Output the [x, y] coordinate of the center of the cell containing the given text.  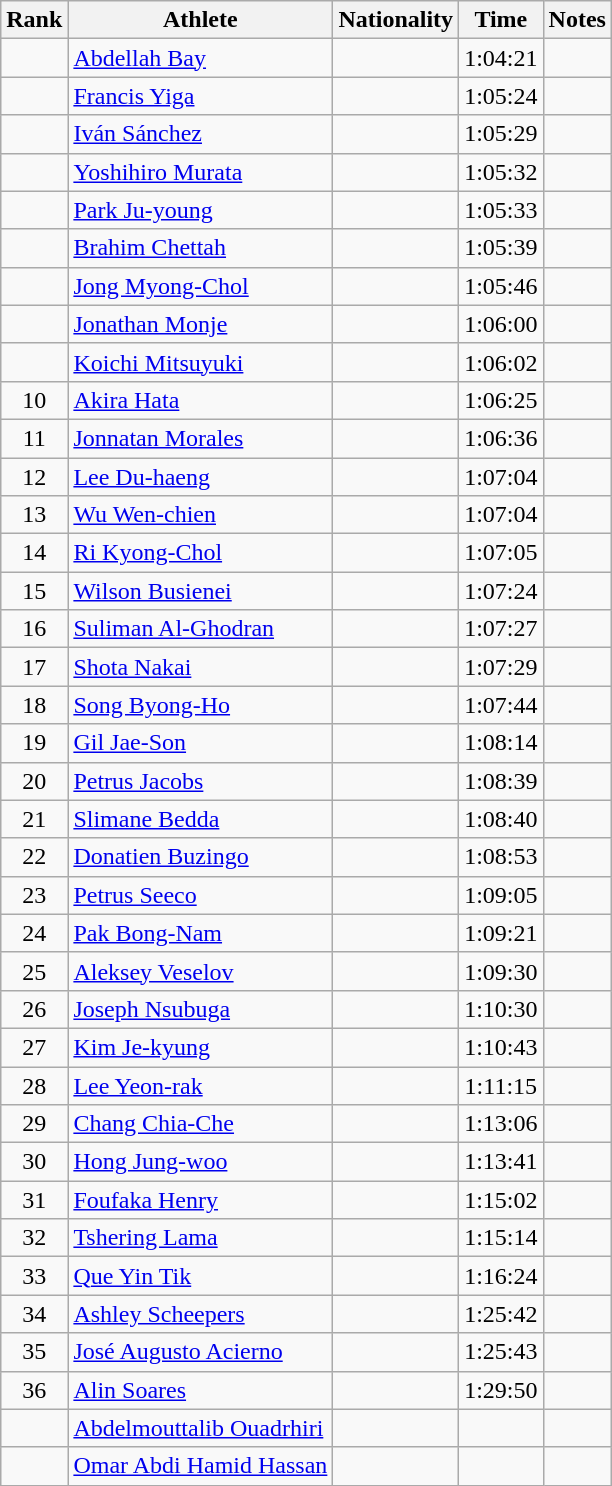
Abdellah Bay [200, 58]
Ri Kyong-Chol [200, 553]
Akira Hata [200, 400]
1:07:05 [501, 553]
1:07:27 [501, 629]
1:25:43 [501, 1352]
1:10:30 [501, 1009]
Foufaka Henry [200, 1200]
21 [34, 819]
22 [34, 857]
José Augusto Acierno [200, 1352]
33 [34, 1276]
Aleksey Veselov [200, 971]
1:10:43 [501, 1047]
Que Yin Tik [200, 1276]
1:07:44 [501, 705]
Yoshihiro Murata [200, 172]
Wu Wen-chien [200, 515]
13 [34, 515]
Kim Je-kyung [200, 1047]
1:05:33 [501, 210]
Joseph Nsubuga [200, 1009]
Tshering Lama [200, 1238]
1:15:14 [501, 1238]
35 [34, 1352]
25 [34, 971]
1:15:02 [501, 1200]
Donatien Buzingo [200, 857]
Wilson Busienei [200, 591]
1:06:02 [501, 362]
1:16:24 [501, 1276]
1:07:24 [501, 591]
Iván Sánchez [200, 134]
Jong Myong-Chol [200, 286]
Shota Nakai [200, 667]
1:05:29 [501, 134]
Hong Jung-woo [200, 1162]
1:09:21 [501, 933]
Brahim Chettah [200, 248]
1:09:30 [501, 971]
Omar Abdi Hamid Hassan [200, 1466]
Athlete [200, 20]
Chang Chia-Che [200, 1124]
Lee Yeon-rak [200, 1085]
1:13:06 [501, 1124]
Jonathan Monje [200, 324]
Petrus Jacobs [200, 781]
1:04:21 [501, 58]
1:29:50 [501, 1390]
1:09:05 [501, 895]
Pak Bong-Nam [200, 933]
29 [34, 1124]
Rank [34, 20]
1:13:41 [501, 1162]
1:25:42 [501, 1314]
15 [34, 591]
34 [34, 1314]
1:11:15 [501, 1085]
Koichi Mitsuyuki [200, 362]
Park Ju-young [200, 210]
1:05:39 [501, 248]
1:06:36 [501, 438]
1:07:29 [501, 667]
32 [34, 1238]
Abdelmouttalib Ouadrhiri [200, 1428]
1:05:24 [501, 96]
Lee Du-haeng [200, 477]
27 [34, 1047]
10 [34, 400]
11 [34, 438]
Gil Jae-Son [200, 743]
36 [34, 1390]
16 [34, 629]
23 [34, 895]
Suliman Al-Ghodran [200, 629]
Time [501, 20]
Ashley Scheepers [200, 1314]
30 [34, 1162]
14 [34, 553]
1:06:25 [501, 400]
20 [34, 781]
19 [34, 743]
1:06:00 [501, 324]
24 [34, 933]
1:05:32 [501, 172]
1:08:53 [501, 857]
1:08:39 [501, 781]
26 [34, 1009]
31 [34, 1200]
Song Byong-Ho [200, 705]
17 [34, 667]
Petrus Seeco [200, 895]
Jonnatan Morales [200, 438]
1:05:46 [501, 286]
Alin Soares [200, 1390]
1:08:14 [501, 743]
Francis Yiga [200, 96]
Slimane Bedda [200, 819]
1:08:40 [501, 819]
12 [34, 477]
Nationality [396, 20]
Notes [577, 20]
18 [34, 705]
28 [34, 1085]
